Find where the given text appears and provide that cell's center as [x, y] coordinate. 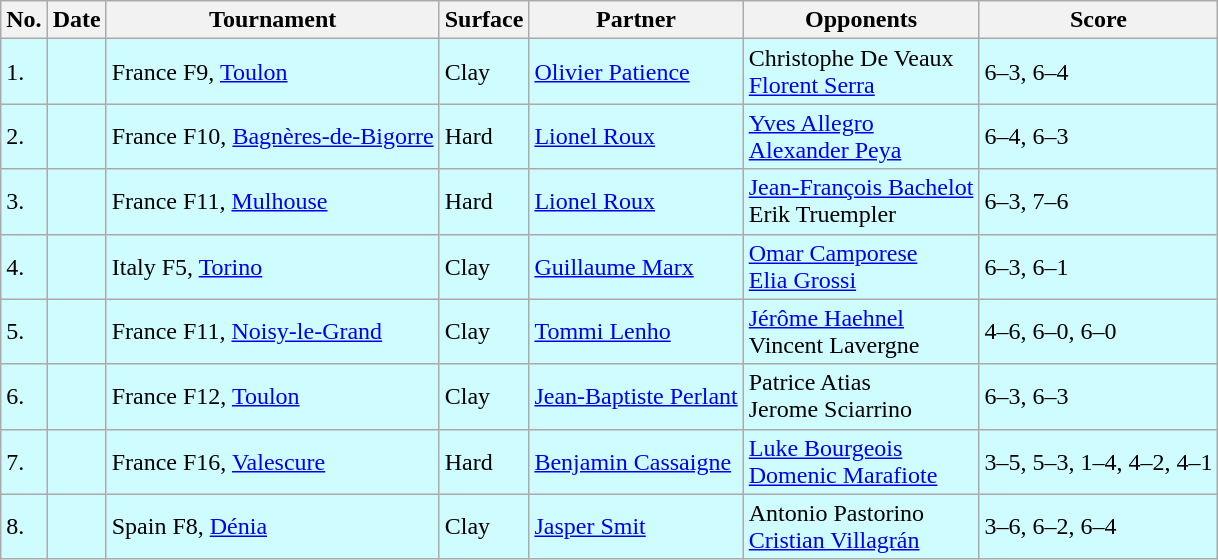
Patrice Atias Jerome Sciarrino [861, 396]
France F11, Noisy-le-Grand [272, 332]
6–3, 6–1 [1098, 266]
Jasper Smit [636, 526]
Date [76, 20]
Surface [484, 20]
France F12, Toulon [272, 396]
6–3, 6–3 [1098, 396]
Yves Allegro Alexander Peya [861, 136]
Italy F5, Torino [272, 266]
1. [24, 72]
6. [24, 396]
4–6, 6–0, 6–0 [1098, 332]
5. [24, 332]
France F16, Valescure [272, 462]
6–4, 6–3 [1098, 136]
6–3, 6–4 [1098, 72]
3–5, 5–3, 1–4, 4–2, 4–1 [1098, 462]
Partner [636, 20]
6–3, 7–6 [1098, 202]
Score [1098, 20]
Luke Bourgeois Domenic Marafiote [861, 462]
3. [24, 202]
Olivier Patience [636, 72]
Jérôme Haehnel Vincent Lavergne [861, 332]
France F9, Toulon [272, 72]
Jean-Baptiste Perlant [636, 396]
Christophe De Veaux Florent Serra [861, 72]
France F11, Mulhouse [272, 202]
Opponents [861, 20]
Tournament [272, 20]
Benjamin Cassaigne [636, 462]
3–6, 6–2, 6–4 [1098, 526]
Spain F8, Dénia [272, 526]
Omar Camporese Elia Grossi [861, 266]
7. [24, 462]
Antonio Pastorino Cristian Villagrán [861, 526]
Jean-François Bachelot Erik Truempler [861, 202]
No. [24, 20]
Tommi Lenho [636, 332]
Guillaume Marx [636, 266]
France F10, Bagnères-de-Bigorre [272, 136]
2. [24, 136]
8. [24, 526]
4. [24, 266]
